Output the [x, y] coordinate of the center of the cell containing the given text.  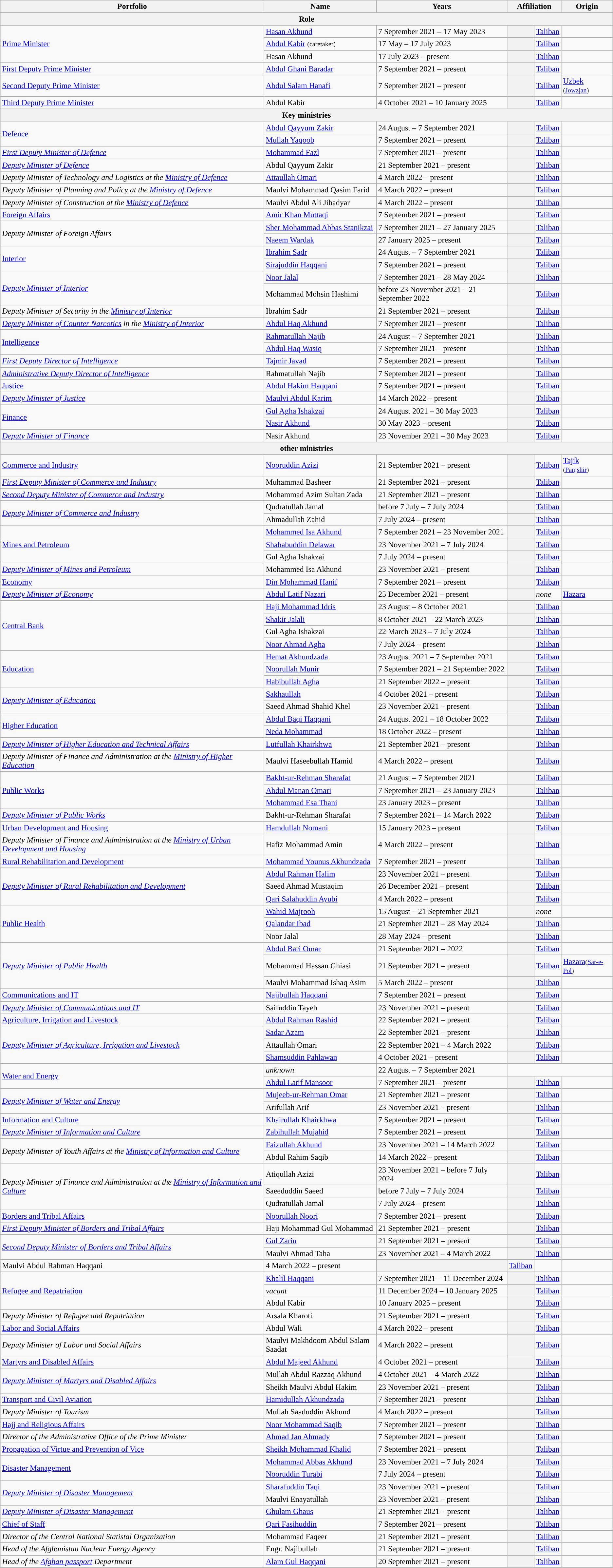
Deputy Minister of Technology and Logistics at the Ministry of Defence [132, 178]
15 August – 21 September 2021 [441, 911]
5 March 2022 – present [441, 982]
22 September 2021 – 4 March 2022 [441, 1045]
21 August – 7 September 2021 [441, 778]
Maulvi Ahmad Taha [320, 1253]
24 August 2021 – 18 October 2022 [441, 719]
Defence [132, 134]
Abdul Majeed Akhund [320, 1362]
Maulvi Haseebullah Hamid [320, 761]
Tajik(Panjshir) [587, 465]
Hamidullah Akhundzada [320, 1399]
Sheikh Mohammad Khalid [320, 1449]
Hamdullah Nomani [320, 828]
Mullah Yaqoob [320, 140]
Arsala Kharoti [320, 1316]
Maulvi Makhdoom Abdul Salam Saadat [320, 1345]
4 October 2021 – 4 March 2022 [441, 1374]
Mohammad Abbas Akhund [320, 1462]
Deputy Minister of Higher Education and Technical Affairs [132, 744]
Intelligence [132, 342]
7 September 2021 – 17 May 2023 [441, 31]
Abdul Wali [320, 1328]
Years [441, 7]
Rural Rehabilitation and Development [132, 861]
Abdul Ghani Baradar [320, 69]
Third Deputy Prime Minister [132, 103]
Noorullah Munir [320, 669]
Mines and Petroleum [132, 544]
First Deputy Prime Minister [132, 69]
Deputy Minister of Construction at the Ministry of Defence [132, 203]
Sharafuddin Taqi [320, 1487]
Abdul Bari Omar [320, 949]
Zabihullah Mujahid [320, 1132]
Deputy Minister of Foreign Affairs [132, 234]
7 September 2021 – 27 January 2025 [441, 227]
Mohammad Esa Thani [320, 803]
23 November 2021 – 4 March 2022 [441, 1253]
Borders and Tribal Affairs [132, 1216]
Saeed Ahmad Shahid Khel [320, 707]
7 September 2021 – 23 January 2023 [441, 790]
Public Works [132, 790]
23 November 2021 – 30 May 2023 [441, 436]
Mohammad Azim Sultan Zada [320, 494]
24 August 2021 – 30 May 2023 [441, 411]
11 December 2024 – 10 January 2025 [441, 1291]
7 September 2021 – 21 September 2022 [441, 669]
Deputy Minister of Finance and Administration at the Ministry of Urban Development and Housing [132, 845]
Noor Ahmad Agha [320, 644]
Deputy Minister of Finance and Administration at the Ministry of Higher Education [132, 761]
Gul Zarin [320, 1241]
Economy [132, 582]
Deputy Minister of Water and Energy [132, 1101]
Najibullah Haqqani [320, 995]
Naeem Wardak [320, 240]
Abdul Latif Mansoor [320, 1082]
Lutfullah Khairkhwa [320, 744]
Head of the Afghan passport Department [132, 1561]
Mohammad Younus Akhundzada [320, 861]
Transport and Civil Aviation [132, 1399]
Administrative Deputy Director of Intelligence [132, 373]
Shamsuddin Pahlawan [320, 1057]
Saifuddin Tayeb [320, 1008]
Abdul Rahim Saqib [320, 1157]
Hemat Akhundzada [320, 657]
Deputy Minister of Planning and Policy at the Ministry of Defence [132, 190]
Deputy Minister of Finance [132, 436]
Abdul Haq Wasiq [320, 348]
Deputy Minister of Interior [132, 288]
Mullah Abdul Razzaq Akhund [320, 1374]
22 March 2023 – 7 July 2024 [441, 632]
Mohammad Fazl [320, 152]
Head of the Afghanistan Nuclear Energy Agency [132, 1549]
Director of the Central National Statistal Organization [132, 1537]
Maulvi Mohammad Ishaq Asim [320, 982]
Arifullah Arif [320, 1107]
Amir Khan Muttaqi [320, 215]
Deputy Minister of Refugee and Repatriation [132, 1316]
Abdul Haq Akhund [320, 323]
Khairullah Khairkhwa [320, 1120]
Origin [587, 7]
21 September 2021 – 28 May 2024 [441, 924]
Haji Mohammad Gul Mohammad [320, 1229]
Hafiz Mohammad Amin [320, 845]
23 November 2021 – 14 March 2022 [441, 1145]
17 July 2023 – present [441, 56]
Faizullah Akhund [320, 1145]
Nooruddin Turabi [320, 1474]
Agriculture, Irrigation and Livestock [132, 1020]
Abdul Rahman Halim [320, 874]
21 September 2021 – 2022 [441, 949]
Urban Development and Housing [132, 828]
23 August – 8 October 2021 [441, 607]
Saeed Ahmad Mustaqim [320, 886]
Key ministries [306, 115]
15 January 2023 – present [441, 828]
Deputy Minister of Justice [132, 398]
Deputy Minister of Agriculture, Irrigation and Livestock [132, 1045]
First Deputy Minister of Commerce and Industry [132, 482]
Tajmir Javad [320, 361]
Ahmad Jan Ahmady [320, 1437]
20 September 2021 – present [441, 1561]
Public Health [132, 924]
Neda Mohammad [320, 731]
23 January 2023 – present [441, 803]
Hajj and Religious Affairs [132, 1424]
Mujeeb-ur-Rehman Omar [320, 1095]
17 May – 17 July 2023 [441, 44]
Interior [132, 259]
Deputy Minister of Communications and IT [132, 1008]
Finance [132, 417]
Central Bank [132, 626]
Water and Energy [132, 1076]
Deputy Minister of Labor and Social Affairs [132, 1345]
Abdul Latif Nazari [320, 594]
7 September 2021 – 28 May 2024 [441, 277]
27 January 2025 – present [441, 240]
Second Deputy Prime Minister [132, 86]
25 December 2021 – present [441, 594]
Labor and Social Affairs [132, 1328]
Name [320, 7]
Deputy Minister of Public Health [132, 965]
Justice [132, 386]
Second Deputy Minister of Borders and Tribal Affairs [132, 1247]
Deputy Minister of Mines and Petroleum [132, 569]
Affiliation [534, 7]
Hazara(Sar-e-Pol) [587, 965]
Director of the Administrative Office of the Prime Minister [132, 1437]
before 23 November 2021 – 21 September 2022 [441, 294]
7 September 2021 – 11 December 2024 [441, 1278]
18 October 2022 – present [441, 731]
Habibullah Agha [320, 682]
7 September 2021 – 23 November 2021 [441, 532]
vacant [320, 1291]
21 September 2022 – present [441, 682]
Role [306, 19]
Nooruddin Azizi [320, 465]
Abdul Manan Omari [320, 790]
Abdul Hakim Haqqani [320, 386]
Deputy Minister of Tourism [132, 1412]
Deputy Minister of Counter Narcotics in the Ministry of Interior [132, 323]
Alam Gul Haqqani [320, 1561]
23 August 2021 – 7 September 2021 [441, 657]
Uzbek(Jowzjan) [587, 86]
8 October 2021 – 22 March 2023 [441, 619]
Haji Mohammad Idris [320, 607]
Atiqullah Azizi [320, 1174]
Abdul Rahman Rashid [320, 1020]
Khalil Haqqani [320, 1278]
Second Deputy Minister of Commerce and Industry [132, 494]
Deputy Minister of Rural Rehabilitation and Development [132, 886]
Foreign Affairs [132, 215]
4 October 2021 – 10 January 2025 [441, 103]
First Deputy Minister of Defence [132, 152]
Engr. Najibullah [320, 1549]
Abdul Kabir (caretaker) [320, 44]
Ghulam Ghaus [320, 1512]
Propagation of Virtue and Prevention of Vice [132, 1449]
Sadar Azam [320, 1033]
Sakhaullah [320, 694]
28 May 2024 – present [441, 936]
Maulvi Enayatullah [320, 1499]
Deputy Minister of Martyrs and Disabled Affairs [132, 1381]
Communications and IT [132, 995]
other ministries [306, 448]
Noor Mohammad Saqib [320, 1424]
Higher Education [132, 725]
Deputy Minister of Information and Culture [132, 1132]
22 August – 7 September 2021 [441, 1070]
Sirajuddin Haqqani [320, 265]
Din Mohammad Hanif [320, 582]
Qari Fasihuddin [320, 1524]
Hazara [587, 594]
Mohammad Hassan Ghiasi [320, 965]
30 May 2023 – present [441, 423]
10 January 2025 – present [441, 1303]
Wahid Majrooh [320, 911]
Disaster Management [132, 1468]
Qalandar Ibad [320, 924]
Education [132, 669]
Martyrs and Disabled Affairs [132, 1362]
Sher Mohammad Abbas Stanikzai [320, 227]
Deputy Minister of Economy [132, 594]
Qari Salahuddin Ayubi [320, 899]
Muhammad Basheer [320, 482]
Mohammad Mohsin Hashimi [320, 294]
Maulvi Abdul Ali Jihadyar [320, 203]
Deputy Minister of Finance and Administration at the Ministry of Information and Culture [132, 1186]
Noorullah Noori [320, 1216]
Shakir Jalali [320, 619]
23 November 2021 – before 7 July 2024 [441, 1174]
Refugee and Repatriation [132, 1291]
Deputy Minister of Commerce and Industry [132, 513]
Mullah Saaduddin Akhund [320, 1412]
7 September 2021 – 14 March 2022 [441, 815]
Deputy Minister of Security in the Ministry of Interior [132, 311]
Abdul Salam Hanafi [320, 86]
Portfolio [132, 7]
Maulvi Abdul Rahman Haqqani [132, 1266]
Abdul Baqi Haqqani [320, 719]
First Deputy Director of Intelligence [132, 361]
Mohammad Faqeer [320, 1537]
Deputy Minister of Education [132, 700]
Maulvi Abdul Karim [320, 398]
Sheikh Maulvi Abdul Hakim [320, 1387]
Deputy Minister of Public Works [132, 815]
Saeeduddin Saeed [320, 1191]
Prime Minister [132, 44]
Chief of Staff [132, 1524]
Commerce and Industry [132, 465]
Deputy Minister of Defence [132, 165]
Information and Culture [132, 1120]
Deputy Minister of Youth Affairs at the Ministry of Information and Culture [132, 1151]
Ahmadullah Zahid [320, 519]
26 December 2021 – present [441, 886]
unknown [320, 1070]
Maulvi Mohammad Qasim Farid [320, 190]
First Deputy Minister of Borders and Tribal Affairs [132, 1229]
Shahabuddin Delawar [320, 544]
